Capture the cell that displays the provided text and extract its (x, y) central coordinate. 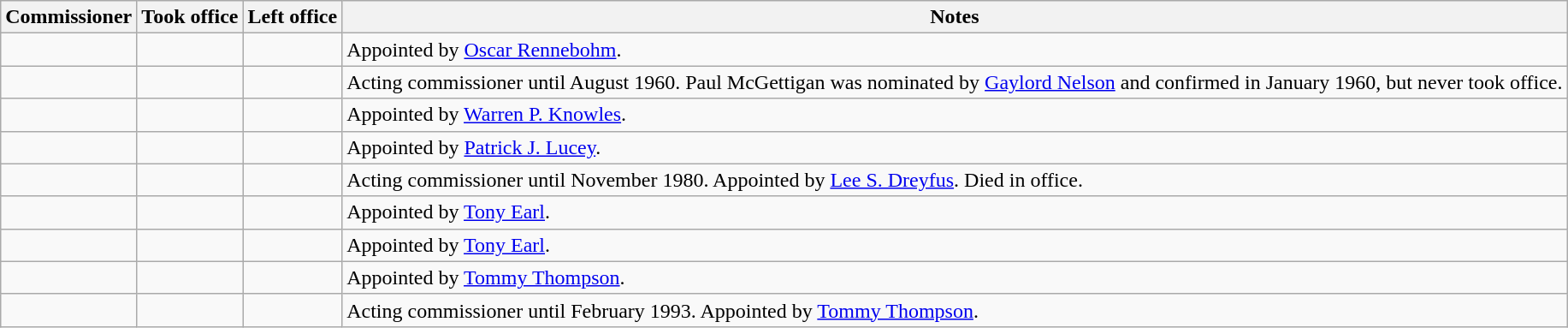
Took office (190, 17)
Appointed by Patrick J. Lucey. (955, 147)
Acting commissioner until November 1980. Appointed by Lee S. Dreyfus. Died in office. (955, 180)
Commissioner (68, 17)
Appointed by Warren P. Knowles. (955, 115)
Appointed by Tommy Thompson. (955, 277)
Left office (293, 17)
Appointed by Oscar Rennebohm. (955, 50)
Acting commissioner until February 1993. Appointed by Tommy Thompson. (955, 310)
Notes (955, 17)
Acting commissioner until August 1960. Paul McGettigan was nominated by Gaylord Nelson and confirmed in January 1960, but never took office. (955, 82)
